Return [X, Y] of the center of cell containing provided text 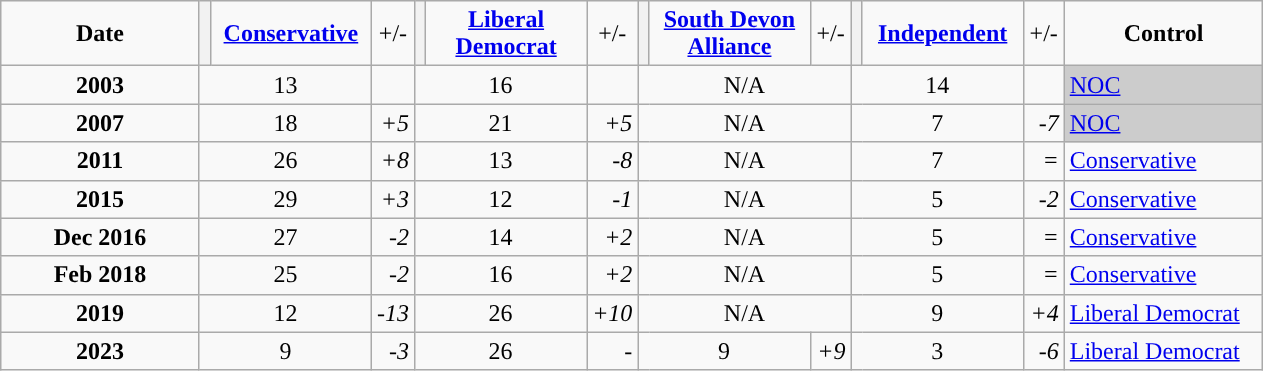
+4 [1044, 313]
21 [500, 123]
Independent [942, 34]
18 [285, 123]
Dec 2016 [100, 237]
+3 [392, 199]
2011 [100, 161]
-3 [392, 351]
-1 [612, 199]
-6 [1044, 351]
+8 [392, 161]
- [612, 351]
+9 [830, 351]
Feb 2018 [100, 275]
+10 [612, 313]
2003 [100, 85]
2023 [100, 351]
-13 [392, 313]
2015 [100, 199]
25 [285, 275]
2019 [100, 313]
Date [100, 34]
South Devon Alliance [730, 34]
27 [285, 237]
2007 [100, 123]
Control [1164, 34]
-8 [612, 161]
3 [937, 351]
-7 [1044, 123]
29 [285, 199]
